For the text-containing cell, return its midpoint in (X, Y) coordinate format. 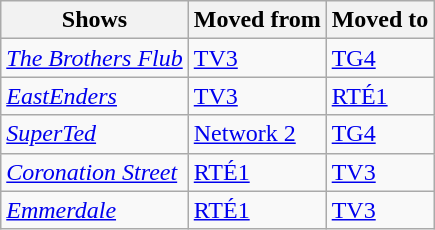
Coronation Street (95, 172)
Shows (95, 20)
Emmerdale (95, 210)
EastEnders (95, 96)
Network 2 (257, 134)
Moved to (380, 20)
The Brothers Flub (95, 58)
SuperTed (95, 134)
Moved from (257, 20)
